For the text-containing cell, return its midpoint in (X, Y) coordinate format. 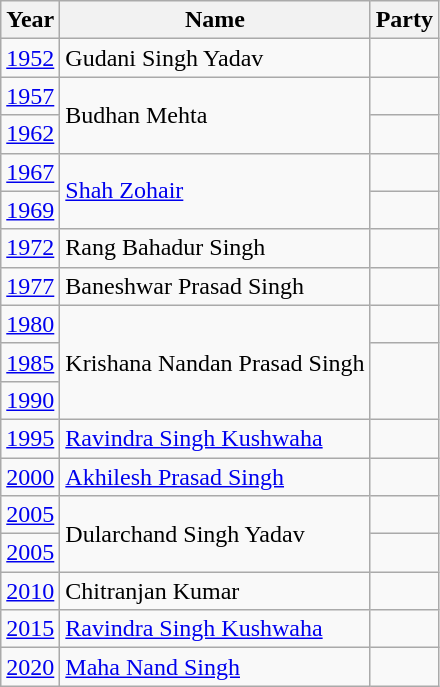
1969 (30, 210)
Gudani Singh Yadav (215, 58)
1972 (30, 248)
Year (30, 20)
1967 (30, 172)
1977 (30, 286)
Shah Zohair (215, 191)
1985 (30, 362)
1952 (30, 58)
2000 (30, 477)
1957 (30, 96)
Name (215, 20)
Rang Bahadur Singh (215, 248)
1990 (30, 400)
Party (404, 20)
Krishana Nandan Prasad Singh (215, 362)
2020 (30, 667)
Dularchand Singh Yadav (215, 534)
Baneshwar Prasad Singh (215, 286)
1980 (30, 324)
2010 (30, 591)
Akhilesh Prasad Singh (215, 477)
Budhan Mehta (215, 115)
1962 (30, 134)
1995 (30, 438)
2015 (30, 629)
Maha Nand Singh (215, 667)
Chitranjan Kumar (215, 591)
